Return the (X, Y) coordinate for the center point of the cell that contains the specified text.  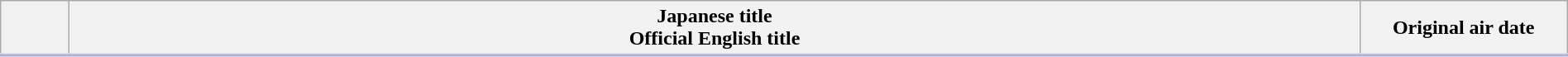
Original air date (1464, 28)
Japanese titleOfficial English title (715, 28)
